Determine the (x, y) coordinate at the center of the cell enclosing the given text.  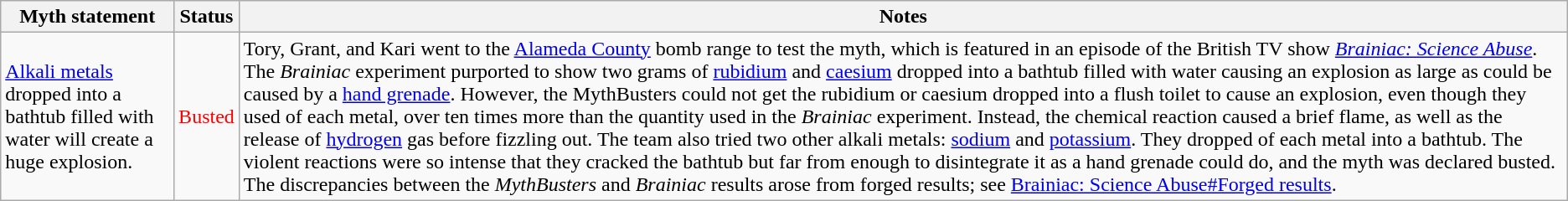
Myth statement (87, 17)
Alkali metals dropped into a bathtub filled with water will create a huge explosion. (87, 116)
Notes (903, 17)
Busted (207, 116)
Status (207, 17)
